From the cell containing the given text, extract its center point as [x, y] coordinate. 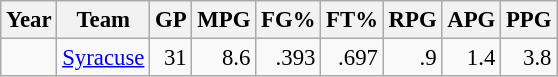
31 [171, 58]
.9 [412, 58]
Year [29, 20]
RPG [412, 20]
FT% [352, 20]
APG [472, 20]
3.8 [529, 58]
PPG [529, 20]
FG% [288, 20]
1.4 [472, 58]
MPG [224, 20]
8.6 [224, 58]
.393 [288, 58]
.697 [352, 58]
GP [171, 20]
Team [104, 20]
Syracuse [104, 58]
